Search for the cell housing the specified text and yield its [x, y] center coordinate. 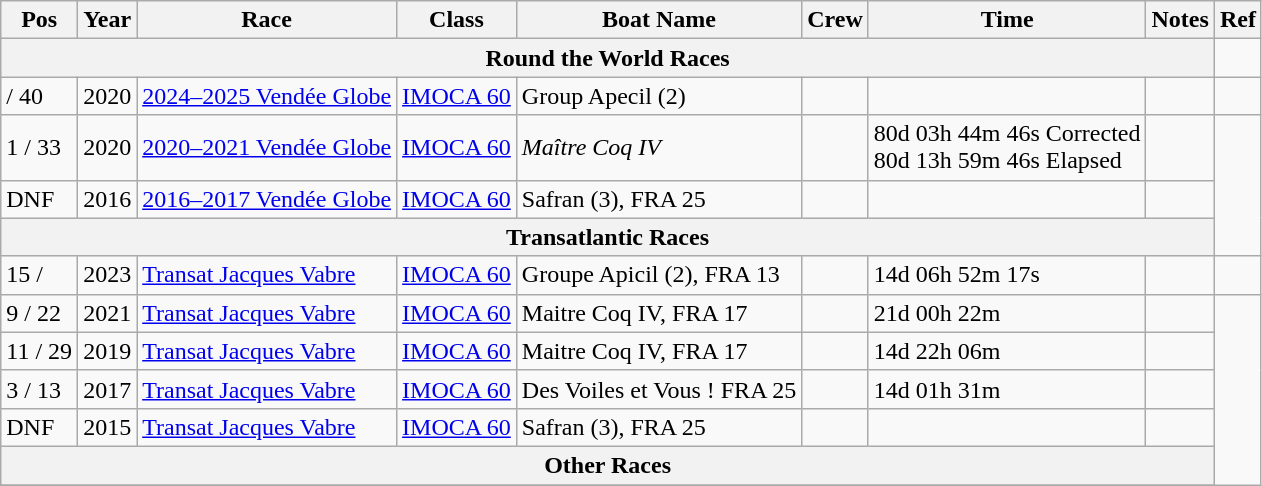
Transatlantic Races [608, 237]
2023 [108, 275]
2016–2017 Vendée Globe [267, 199]
2016 [108, 199]
2019 [108, 351]
Year [108, 20]
2020–2021 Vendée Globe [267, 148]
2015 [108, 427]
80d 03h 44m 46s Corrected80d 13h 59m 46s Elapsed [1007, 148]
15 / [40, 275]
Boat Name [658, 20]
2021 [108, 313]
Groupe Apicil (2), FRA 13 [658, 275]
11 / 29 [40, 351]
/ 40 [40, 96]
14d 06h 52m 17s [1007, 275]
2024–2025 Vendée Globe [267, 96]
Notes [1180, 20]
Ref [1238, 20]
Pos [40, 20]
Class [457, 20]
Race [267, 20]
9 / 22 [40, 313]
21d 00h 22m [1007, 313]
Crew [836, 20]
Group Apecil (2) [658, 96]
14d 22h 06m [1007, 351]
Time [1007, 20]
Maître Coq IV [658, 148]
14d 01h 31m [1007, 389]
Des Voiles et Vous ! FRA 25 [658, 389]
2017 [108, 389]
Round the World Races [608, 58]
Other Races [608, 465]
1 / 33 [40, 148]
3 / 13 [40, 389]
